Provide the (x, y) coordinate of the cell's center where the given text is located.  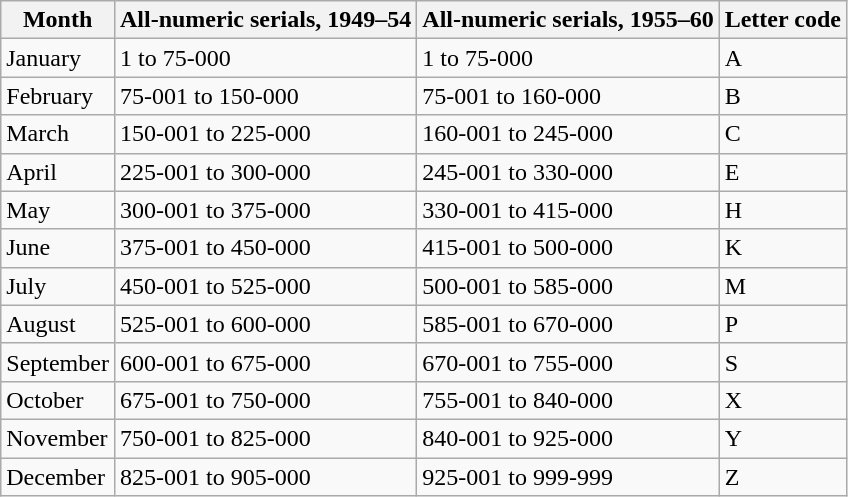
600-001 to 675-000 (265, 362)
March (58, 134)
330-001 to 415-000 (568, 210)
675-001 to 750-000 (265, 400)
375-001 to 450-000 (265, 248)
670-001 to 755-000 (568, 362)
January (58, 58)
300-001 to 375-000 (265, 210)
All-numeric serials, 1949–54 (265, 20)
P (782, 324)
All-numeric serials, 1955–60 (568, 20)
K (782, 248)
A (782, 58)
415-001 to 500-000 (568, 248)
August (58, 324)
Month (58, 20)
925-001 to 999-999 (568, 477)
225-001 to 300-000 (265, 172)
75-001 to 150-000 (265, 96)
C (782, 134)
X (782, 400)
December (58, 477)
S (782, 362)
755-001 to 840-000 (568, 400)
February (58, 96)
H (782, 210)
150-001 to 225-000 (265, 134)
585-001 to 670-000 (568, 324)
November (58, 438)
825-001 to 905-000 (265, 477)
Z (782, 477)
May (58, 210)
500-001 to 585-000 (568, 286)
450-001 to 525-000 (265, 286)
B (782, 96)
840-001 to 925-000 (568, 438)
September (58, 362)
October (58, 400)
Y (782, 438)
750-001 to 825-000 (265, 438)
M (782, 286)
Letter code (782, 20)
525-001 to 600-000 (265, 324)
E (782, 172)
75-001 to 160-000 (568, 96)
July (58, 286)
160-001 to 245-000 (568, 134)
245-001 to 330-000 (568, 172)
April (58, 172)
June (58, 248)
